Provide the [X, Y] coordinate of the cell's center where the given text is located.  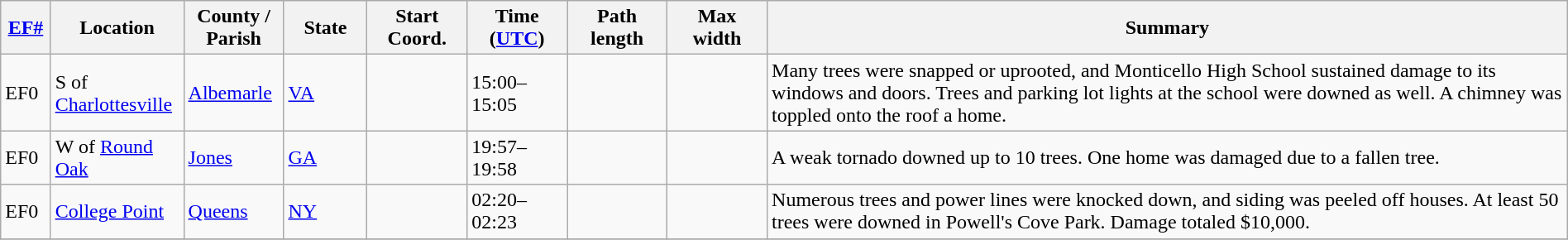
NY [326, 212]
Start Coord. [417, 28]
County / Parish [233, 28]
Path length [617, 28]
Max width [718, 28]
Jones [233, 157]
EF# [26, 28]
19:57–19:58 [518, 157]
State [326, 28]
Summary [1168, 28]
Time (UTC) [518, 28]
College Point [117, 212]
Location [117, 28]
Albemarle [233, 93]
GA [326, 157]
VA [326, 93]
S of Charlottesville [117, 93]
15:00–15:05 [518, 93]
A weak tornado downed up to 10 trees. One home was damaged due to a fallen tree. [1168, 157]
Queens [233, 212]
02:20–02:23 [518, 212]
W of Round Oak [117, 157]
